Locate the cell with the specified text and output its (x, y) center coordinate. 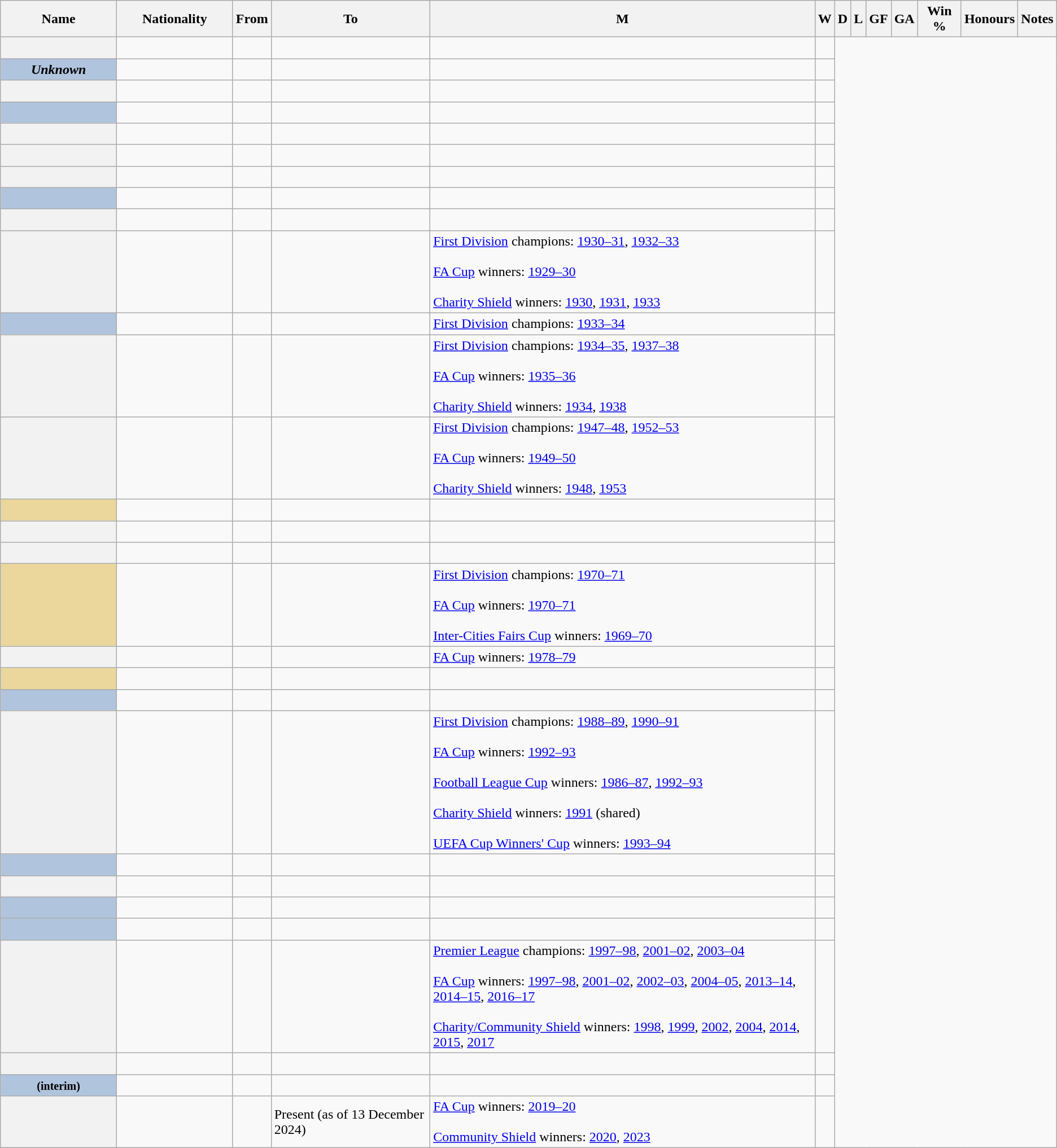
First Division champions: 1947–48, 1952–53FA Cup winners: 1949–50Charity Shield winners: 1948, 1953 (623, 458)
First Division champions: 1930–31, 1932–33FA Cup winners: 1929–30Charity Shield winners: 1930, 1931, 1933 (623, 271)
First Division champions: 1934–35, 1937–38FA Cup winners: 1935–36Charity Shield winners: 1934, 1938 (623, 375)
Honours (989, 19)
Notes (1037, 19)
From (252, 19)
To (350, 19)
GF (879, 19)
L (858, 19)
Unknown (59, 69)
M (623, 19)
First Division champions: 1970–71FA Cup winners: 1970–71Inter-Cities Fairs Cup winners: 1969–70 (623, 605)
First Division champions: 1933–34 (623, 323)
Win % (940, 19)
Name (59, 19)
Present (as of 13 December 2024) (350, 1122)
(interim) (59, 1085)
W (824, 19)
FA Cup winners: 1978–79 (623, 657)
Nationality (174, 19)
D (842, 19)
FA Cup winners: 2019–20Community Shield winners: 2020, 2023 (623, 1122)
GA (905, 19)
